Return (x, y) of the center of cell containing provided text 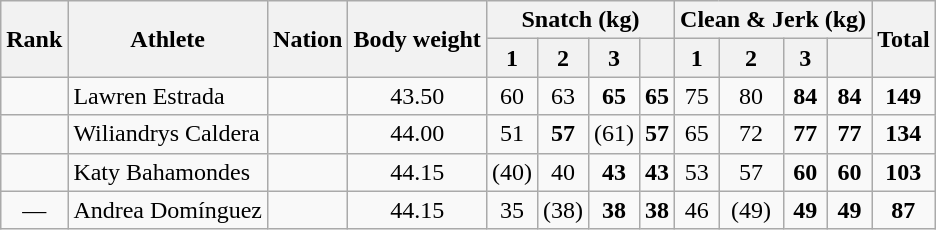
Wiliandrys Caldera (168, 134)
(49) (751, 210)
— (34, 210)
103 (904, 172)
72 (751, 134)
44.00 (417, 134)
87 (904, 210)
149 (904, 96)
Clean & Jerk (kg) (774, 20)
134 (904, 134)
51 (512, 134)
40 (562, 172)
80 (751, 96)
46 (697, 210)
(61) (614, 134)
35 (512, 210)
Nation (308, 39)
Lawren Estrada (168, 96)
Body weight (417, 39)
(38) (562, 210)
(40) (512, 172)
Total (904, 39)
63 (562, 96)
43.50 (417, 96)
75 (697, 96)
Rank (34, 39)
Andrea Domínguez (168, 210)
Katy Bahamondes (168, 172)
Athlete (168, 39)
53 (697, 172)
Snatch (kg) (580, 20)
